Pinpoint the cell where the given text exists, returning its [x, y] midpoint coordinate. 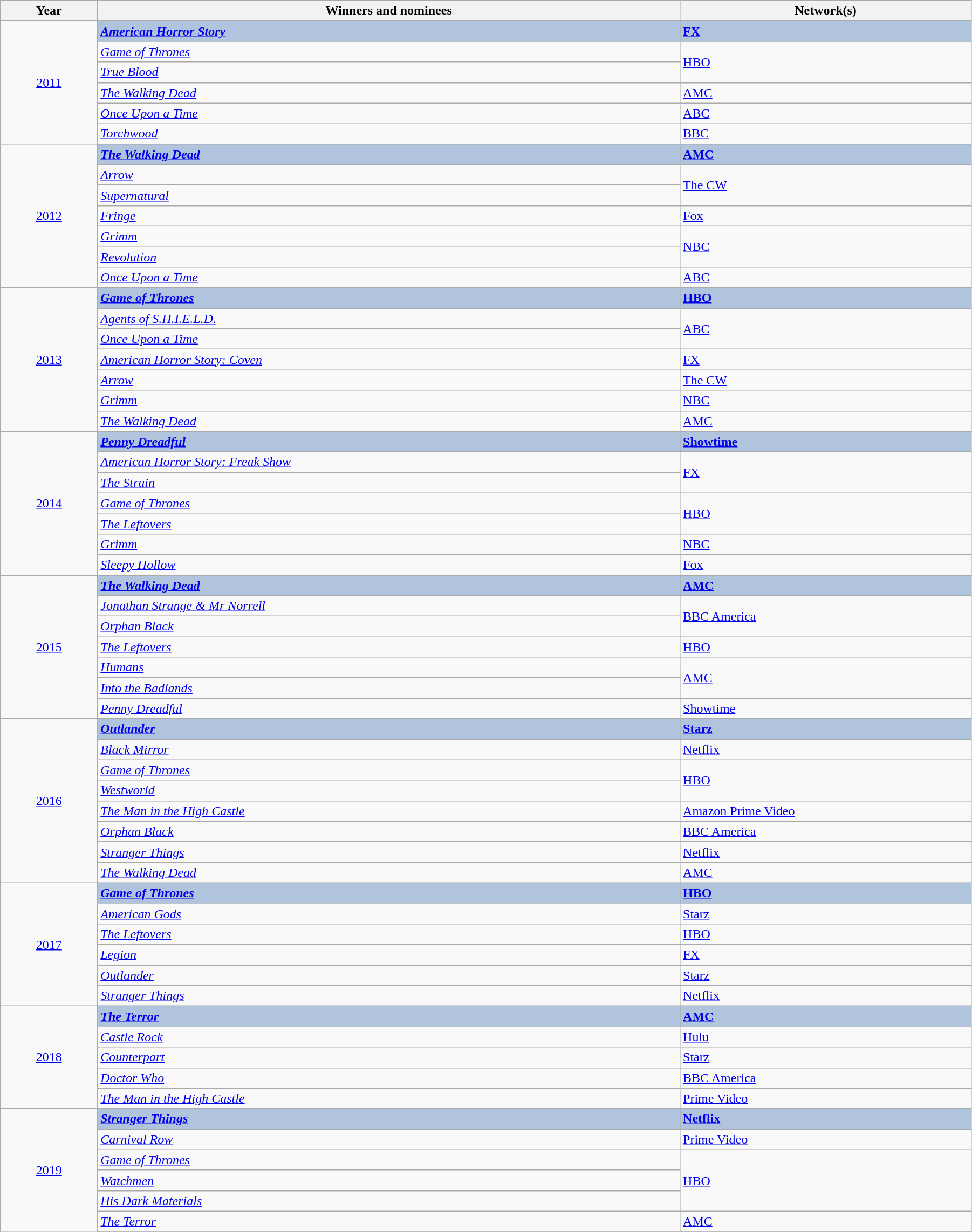
Carnival Row [389, 1139]
2016 [49, 801]
2019 [49, 1170]
2015 [49, 646]
Fringe [389, 216]
American Horror Story [389, 31]
Revolution [389, 257]
2017 [49, 944]
Torchwood [389, 134]
American Gods [389, 914]
Jonathan Strange & Mr Norrell [389, 606]
Hulu [826, 1037]
Winners and nominees [389, 11]
2012 [49, 216]
2014 [49, 503]
Black Mirror [389, 749]
Legion [389, 955]
Network(s) [826, 11]
Year [49, 11]
2013 [49, 360]
BBC [826, 134]
Supernatural [389, 195]
American Horror Story: Freak Show [389, 462]
Westworld [389, 790]
True Blood [389, 72]
Humans [389, 667]
Counterpart [389, 1057]
Agents of S.H.I.E.L.D. [389, 319]
His Dark Materials [389, 1201]
Doctor Who [389, 1078]
Watchmen [389, 1180]
2011 [49, 82]
Castle Rock [389, 1037]
Into the Badlands [389, 688]
Amazon Prime Video [826, 811]
American Horror Story: Coven [389, 360]
Sleepy Hollow [389, 565]
The Strain [389, 483]
2018 [49, 1057]
